Determine the (X, Y) coordinate at the center of the cell enclosing the given text.  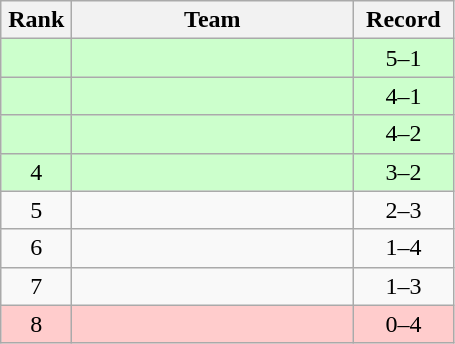
3–2 (404, 172)
0–4 (404, 324)
8 (36, 324)
4 (36, 172)
5–1 (404, 58)
7 (36, 286)
1–3 (404, 286)
4–1 (404, 96)
4–2 (404, 134)
5 (36, 210)
Rank (36, 20)
Team (212, 20)
1–4 (404, 248)
6 (36, 248)
Record (404, 20)
2–3 (404, 210)
